Return [X, Y] of the center of cell containing provided text 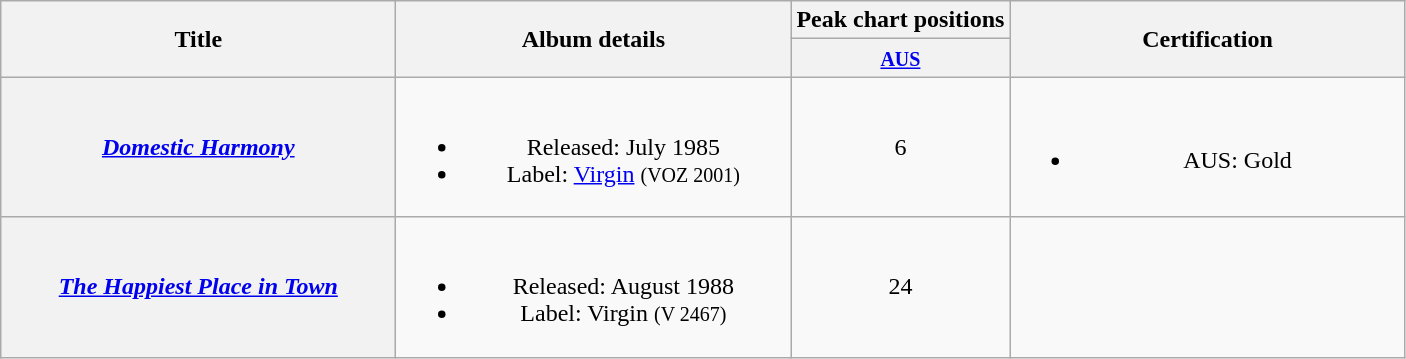
AUS: Gold [1208, 147]
6 [900, 147]
Domestic Harmony [198, 147]
Album details [594, 39]
Certification [1208, 39]
Released: August 1988Label: Virgin (V 2467) [594, 287]
Title [198, 39]
24 [900, 287]
Released: July 1985Label: Virgin (VOZ 2001) [594, 147]
Peak chart positions [900, 20]
AUS [900, 58]
The Happiest Place in Town [198, 287]
